Return [X, Y] of the center of cell containing provided text 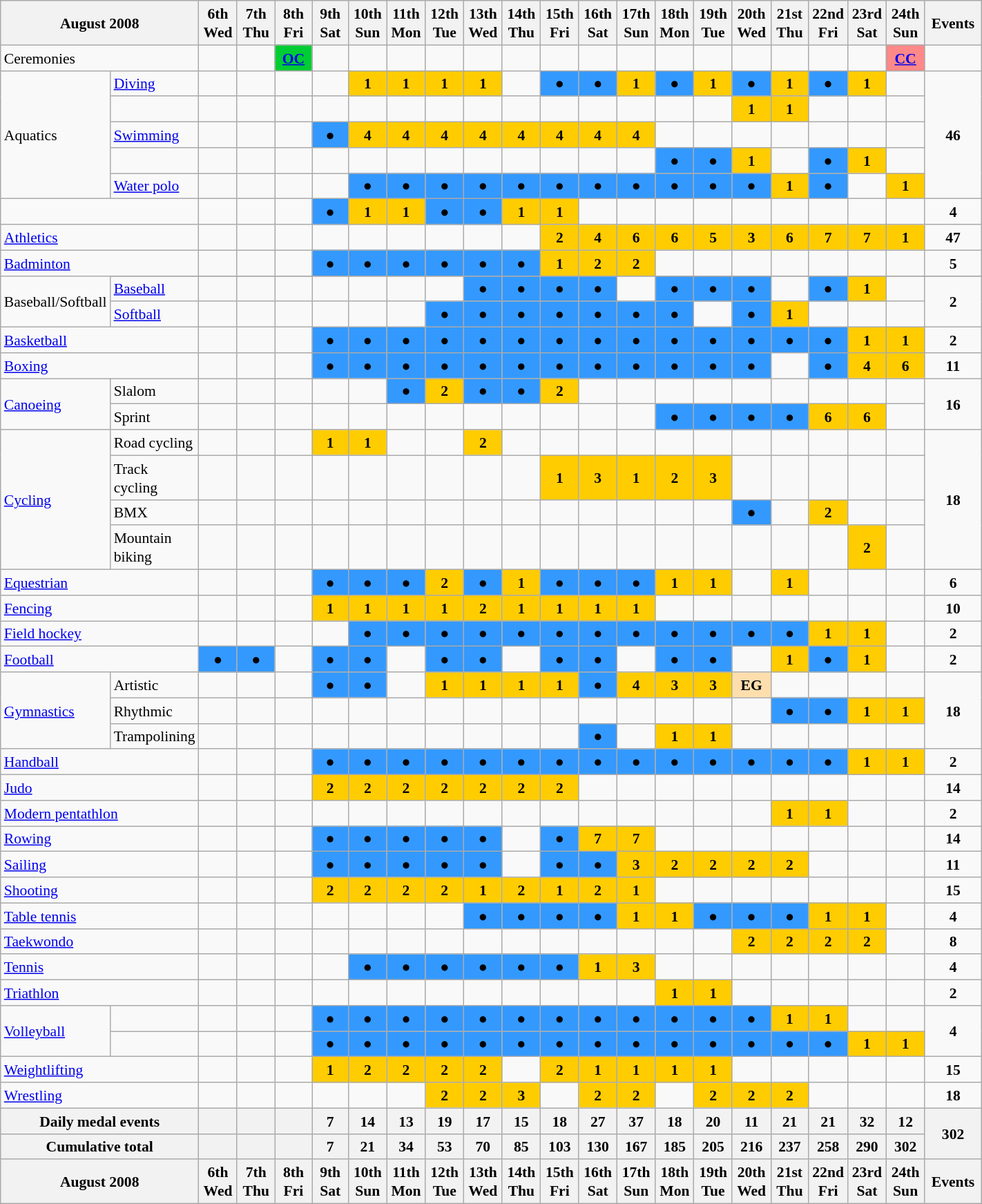
Volleyball [55, 1031]
34 [406, 1147]
Water polo [155, 185]
205 [713, 1147]
32 [867, 1120]
Fencing [99, 608]
Rhythmic [155, 710]
Taekwondo [99, 941]
Track cycling [155, 477]
Boxing [99, 365]
Aquatics [55, 135]
Field hockey [99, 633]
Weightlifting [99, 1069]
Triathlon [99, 992]
Judo [99, 787]
Handball [99, 761]
Table tennis [99, 916]
16 [953, 404]
Cumulative total [99, 1147]
216 [751, 1147]
167 [635, 1147]
Rowing [99, 839]
Swimming [155, 134]
37 [635, 1120]
Ceremonies [99, 58]
Athletics [99, 238]
Road cycling [155, 442]
Badminton [99, 262]
27 [598, 1120]
Sailing [99, 865]
8 [953, 941]
185 [675, 1147]
Slalom [155, 391]
Artistic [155, 685]
70 [483, 1147]
237 [790, 1147]
Equestrian [99, 582]
Shooting [99, 890]
Football [99, 659]
20 [713, 1120]
Wrestling [99, 1096]
Cycling [55, 499]
Trampolining [155, 736]
47 [953, 238]
Sprint [155, 417]
258 [829, 1147]
BMX [155, 513]
290 [867, 1147]
Modern pentathlon [99, 812]
Baseball/Softball [55, 301]
19 [445, 1120]
Daily medal events [99, 1120]
12 [905, 1120]
46 [953, 135]
CC [905, 58]
Gymnastics [55, 710]
Canoeing [55, 404]
Softball [155, 314]
103 [559, 1147]
13 [406, 1120]
10 [953, 608]
53 [445, 1147]
EG [751, 685]
Baseball [155, 289]
Mountain biking [155, 547]
Diving [155, 83]
17 [483, 1120]
Tennis [99, 967]
130 [598, 1147]
OC [293, 58]
85 [521, 1147]
Basketball [99, 340]
